Pinpoint the cell where the given text exists, returning its (x, y) midpoint coordinate. 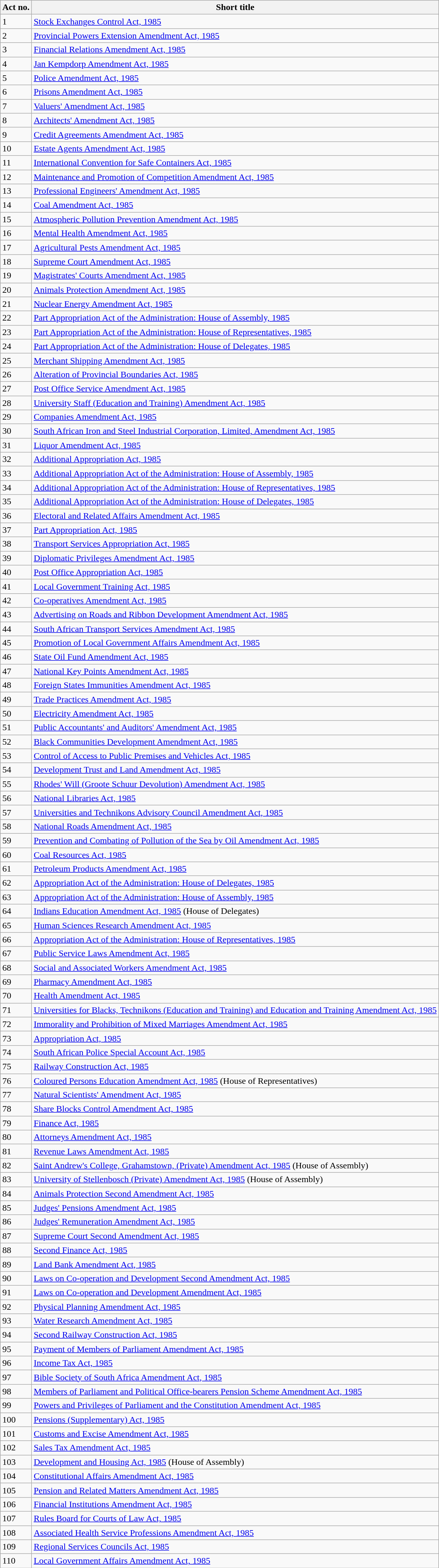
24 (16, 346)
Laws on Co-operation and Development Amendment Act, 1985 (235, 1292)
Local Government Training Act, 1985 (235, 586)
Income Tax Act, 1985 (235, 1363)
102 (16, 1448)
Architects' Amendment Act, 1985 (235, 120)
48 (16, 685)
54 (16, 770)
International Convention for Safe Containers Act, 1985 (235, 163)
Universities and Technikons Advisory Council Amendment Act, 1985 (235, 812)
Credit Agreements Amendment Act, 1985 (235, 134)
7 (16, 106)
Additional Appropriation Act of the Administration: House of Delegates, 1985 (235, 502)
Coal Amendment Act, 1985 (235, 205)
67 (16, 954)
Judges' Pensions Amendment Act, 1985 (235, 1208)
92 (16, 1306)
Stock Exchanges Control Act, 1985 (235, 22)
Supreme Court Amendment Act, 1985 (235, 262)
63 (16, 897)
76 (16, 1081)
15 (16, 219)
80 (16, 1137)
Alteration of Provincial Boundaries Act, 1985 (235, 374)
Land Bank Amendment Act, 1985 (235, 1264)
Advertising on Roads and Ribbon Development Amendment Act, 1985 (235, 614)
109 (16, 1547)
Members of Parliament and Political Office-bearers Pension Scheme Amendment Act, 1985 (235, 1391)
Rules Board for Courts of Law Act, 1985 (235, 1518)
Prisons Amendment Act, 1985 (235, 92)
21 (16, 304)
34 (16, 488)
32 (16, 459)
51 (16, 728)
Jan Kempdorp Amendment Act, 1985 (235, 64)
Powers and Privileges of Parliament and the Constitution Amendment Act, 1985 (235, 1405)
30 (16, 431)
16 (16, 233)
11 (16, 163)
Part Appropriation Act of the Administration: House of Representatives, 1985 (235, 332)
Share Blocks Control Amendment Act, 1985 (235, 1109)
Universities for Blacks, Technikons (Education and Training) and Education and Training Amendment Act, 1985 (235, 1010)
14 (16, 205)
61 (16, 869)
Provincial Powers Extension Amendment Act, 1985 (235, 36)
23 (16, 332)
Financial Relations Amendment Act, 1985 (235, 50)
44 (16, 629)
Supreme Court Second Amendment Act, 1985 (235, 1236)
Physical Planning Amendment Act, 1985 (235, 1306)
Companies Amendment Act, 1985 (235, 417)
69 (16, 982)
Attorneys Amendment Act, 1985 (235, 1137)
Valuers' Amendment Act, 1985 (235, 106)
Rhodes' Will (Groote Schuur Devolution) Amendment Act, 1985 (235, 784)
93 (16, 1321)
Post Office Service Amendment Act, 1985 (235, 388)
State Oil Fund Amendment Act, 1985 (235, 657)
35 (16, 502)
South African Police Special Account Act, 1985 (235, 1052)
83 (16, 1180)
Saint Andrew's College, Grahamstown, (Private) Amendment Act, 1985 (House of Assembly) (235, 1165)
2 (16, 36)
Appropriation Act of the Administration: House of Delegates, 1985 (235, 883)
40 (16, 572)
5 (16, 78)
Atmospheric Pollution Prevention Amendment Act, 1985 (235, 219)
Appropriation Act, 1985 (235, 1038)
University Staff (Education and Training) Amendment Act, 1985 (235, 403)
85 (16, 1208)
22 (16, 318)
Public Service Laws Amendment Act, 1985 (235, 954)
University of Stellenbosch (Private) Amendment Act, 1985 (House of Assembly) (235, 1180)
64 (16, 911)
Second Finance Act, 1985 (235, 1250)
Co-operatives Amendment Act, 1985 (235, 600)
3 (16, 50)
Additional Appropriation Act, 1985 (235, 459)
Development and Housing Act, 1985 (House of Assembly) (235, 1462)
Railway Construction Act, 1985 (235, 1066)
43 (16, 614)
78 (16, 1109)
97 (16, 1377)
39 (16, 558)
Human Sciences Research Amendment Act, 1985 (235, 925)
103 (16, 1462)
Petroleum Products Amendment Act, 1985 (235, 869)
19 (16, 276)
38 (16, 544)
Merchant Shipping Amendment Act, 1985 (235, 360)
53 (16, 756)
72 (16, 1024)
Finance Act, 1985 (235, 1123)
66 (16, 939)
82 (16, 1165)
Local Government Affairs Amendment Act, 1985 (235, 1561)
46 (16, 657)
Nuclear Energy Amendment Act, 1985 (235, 304)
Short title (235, 7)
107 (16, 1518)
20 (16, 290)
105 (16, 1490)
Payment of Members of Parliament Amendment Act, 1985 (235, 1349)
62 (16, 883)
8 (16, 120)
104 (16, 1476)
Judges' Remuneration Amendment Act, 1985 (235, 1222)
Coal Resources Act, 1985 (235, 854)
9 (16, 134)
49 (16, 699)
4 (16, 64)
18 (16, 262)
108 (16, 1533)
Part Appropriation Act of the Administration: House of Assembly, 1985 (235, 318)
10 (16, 148)
Professional Engineers' Amendment Act, 1985 (235, 191)
91 (16, 1292)
Transport Services Appropriation Act, 1985 (235, 544)
33 (16, 473)
Public Accountants' and Auditors' Amendment Act, 1985 (235, 728)
Natural Scientists' Amendment Act, 1985 (235, 1095)
68 (16, 968)
79 (16, 1123)
Revenue Laws Amendment Act, 1985 (235, 1151)
Police Amendment Act, 1985 (235, 78)
73 (16, 1038)
Part Appropriation Act of the Administration: House of Delegates, 1985 (235, 346)
Associated Health Service Professions Amendment Act, 1985 (235, 1533)
75 (16, 1066)
86 (16, 1222)
Development Trust and Land Amendment Act, 1985 (235, 770)
71 (16, 1010)
Promotion of Local Government Affairs Amendment Act, 1985 (235, 643)
110 (16, 1561)
South African Iron and Steel Industrial Corporation, Limited, Amendment Act, 1985 (235, 431)
Prevention and Combating of Pollution of the Sea by Oil Amendment Act, 1985 (235, 840)
Act no. (16, 7)
58 (16, 826)
42 (16, 600)
Health Amendment Act, 1985 (235, 996)
45 (16, 643)
29 (16, 417)
96 (16, 1363)
88 (16, 1250)
Pensions (Supplementary) Act, 1985 (235, 1420)
101 (16, 1434)
Electoral and Related Affairs Amendment Act, 1985 (235, 516)
77 (16, 1095)
50 (16, 714)
National Key Points Amendment Act, 1985 (235, 671)
Regional Services Councils Act, 1985 (235, 1547)
1 (16, 22)
47 (16, 671)
90 (16, 1278)
Magistrates' Courts Amendment Act, 1985 (235, 276)
Bible Society of South Africa Amendment Act, 1985 (235, 1377)
Trade Practices Amendment Act, 1985 (235, 699)
Second Railway Construction Act, 1985 (235, 1335)
28 (16, 403)
Additional Appropriation Act of the Administration: House of Assembly, 1985 (235, 473)
74 (16, 1052)
95 (16, 1349)
Maintenance and Promotion of Competition Amendment Act, 1985 (235, 177)
Additional Appropriation Act of the Administration: House of Representatives, 1985 (235, 488)
56 (16, 798)
94 (16, 1335)
87 (16, 1236)
37 (16, 530)
National Libraries Act, 1985 (235, 798)
25 (16, 360)
Pharmacy Amendment Act, 1985 (235, 982)
81 (16, 1151)
31 (16, 445)
89 (16, 1264)
Pension and Related Matters Amendment Act, 1985 (235, 1490)
Mental Health Amendment Act, 1985 (235, 233)
Agricultural Pests Amendment Act, 1985 (235, 247)
Diplomatic Privileges Amendment Act, 1985 (235, 558)
Appropriation Act of the Administration: House of Assembly, 1985 (235, 897)
99 (16, 1405)
100 (16, 1420)
Financial Institutions Amendment Act, 1985 (235, 1504)
59 (16, 840)
106 (16, 1504)
Control of Access to Public Premises and Vehicles Act, 1985 (235, 756)
41 (16, 586)
Animals Protection Second Amendment Act, 1985 (235, 1194)
98 (16, 1391)
Water Research Amendment Act, 1985 (235, 1321)
Foreign States Immunities Amendment Act, 1985 (235, 685)
Social and Associated Workers Amendment Act, 1985 (235, 968)
National Roads Amendment Act, 1985 (235, 826)
Customs and Excise Amendment Act, 1985 (235, 1434)
60 (16, 854)
55 (16, 784)
27 (16, 388)
57 (16, 812)
Estate Agents Amendment Act, 1985 (235, 148)
12 (16, 177)
13 (16, 191)
17 (16, 247)
Appropriation Act of the Administration: House of Representatives, 1985 (235, 939)
Laws on Co-operation and Development Second Amendment Act, 1985 (235, 1278)
Indians Education Amendment Act, 1985 (House of Delegates) (235, 911)
Post Office Appropriation Act, 1985 (235, 572)
70 (16, 996)
Part Appropriation Act, 1985 (235, 530)
Black Communities Development Amendment Act, 1985 (235, 742)
52 (16, 742)
Constitutional Affairs Amendment Act, 1985 (235, 1476)
Electricity Amendment Act, 1985 (235, 714)
Coloured Persons Education Amendment Act, 1985 (House of Representatives) (235, 1081)
Liquor Amendment Act, 1985 (235, 445)
36 (16, 516)
84 (16, 1194)
Immorality and Prohibition of Mixed Marriages Amendment Act, 1985 (235, 1024)
26 (16, 374)
65 (16, 925)
South African Transport Services Amendment Act, 1985 (235, 629)
Sales Tax Amendment Act, 1985 (235, 1448)
6 (16, 92)
Animals Protection Amendment Act, 1985 (235, 290)
